Scan for the cell matching the given text and deliver its [x, y] coordinate at center. 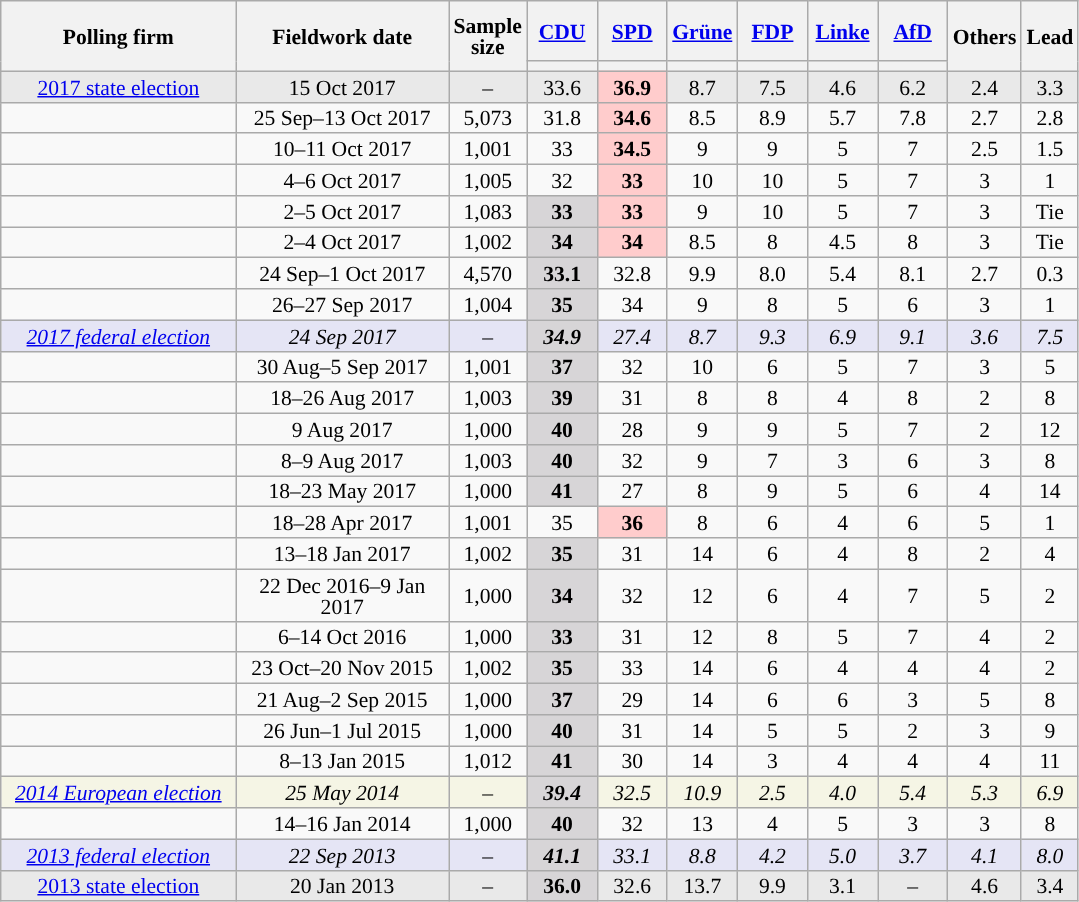
4.1 [985, 854]
30 Aug–5 Sep 2017 [342, 366]
2.8 [1050, 118]
Samplesize [487, 36]
1,012 [487, 762]
26–27 Sep 2017 [342, 304]
SPD [632, 31]
39.4 [562, 792]
4.2 [772, 854]
18–26 Aug 2017 [342, 398]
FDP [772, 31]
29 [632, 700]
5,073 [487, 118]
Polling firm [118, 36]
10–11 Oct 2017 [342, 150]
4–6 Oct 2017 [342, 180]
2.4 [985, 86]
14–16 Jan 2014 [342, 824]
8.1 [913, 274]
1,004 [487, 304]
21 Aug–2 Sep 2015 [342, 700]
13.7 [702, 886]
8–13 Jan 2015 [342, 762]
3.6 [985, 336]
3.1 [842, 886]
30 [632, 762]
41.1 [562, 854]
32.6 [632, 886]
8.8 [702, 854]
8.9 [772, 118]
2–4 Oct 2017 [342, 242]
20 Jan 2013 [342, 886]
2013 state election [118, 886]
1,083 [487, 212]
32.8 [632, 274]
22 Sep 2013 [342, 854]
Linke [842, 31]
25 May 2014 [342, 792]
15 Oct 2017 [342, 86]
2014 European election [118, 792]
Fieldwork date [342, 36]
6–14 Oct 2016 [342, 636]
8–9 Aug 2017 [342, 460]
25 Sep–13 Oct 2017 [342, 118]
6.2 [913, 86]
34.6 [632, 118]
2017 state election [118, 86]
10.9 [702, 792]
1.5 [1050, 150]
23 Oct–20 Nov 2015 [342, 668]
1,005 [487, 180]
18–23 May 2017 [342, 492]
4.5 [842, 242]
AfD [913, 31]
4,570 [487, 274]
24 Sep–1 Oct 2017 [342, 274]
31.8 [562, 118]
34.5 [632, 150]
5.3 [985, 792]
36.0 [562, 886]
2–5 Oct 2017 [342, 212]
27 [632, 492]
13 [702, 824]
13–18 Jan 2017 [342, 554]
39 [562, 398]
18–28 Apr 2017 [342, 522]
4.0 [842, 792]
Others [985, 36]
24 Sep 2017 [342, 336]
33.6 [562, 86]
34.9 [562, 336]
27.4 [632, 336]
2017 federal election [118, 336]
32.5 [632, 792]
7.8 [913, 118]
3.4 [1050, 886]
Lead [1050, 36]
CDU [562, 31]
26 Jun–1 Jul 2015 [342, 730]
9.1 [913, 336]
9 Aug 2017 [342, 430]
2013 federal election [118, 854]
5.7 [842, 118]
Grüne [702, 31]
3.7 [913, 854]
36.9 [632, 86]
22 Dec 2016–9 Jan 2017 [342, 595]
36 [632, 522]
3.3 [1050, 86]
5.0 [842, 854]
9.3 [772, 336]
11 [1050, 762]
28 [632, 430]
0.3 [1050, 274]
